Search for the cell housing the specified text and yield its [x, y] center coordinate. 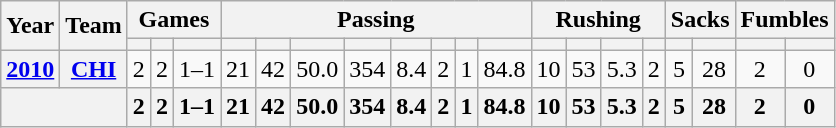
Games [174, 20]
CHI [94, 69]
Passing [376, 20]
Team [94, 26]
Rushing [598, 20]
Year [30, 26]
Sacks [700, 20]
2010 [30, 69]
Fumbles [784, 20]
